Return (x, y) of the center of cell containing provided text 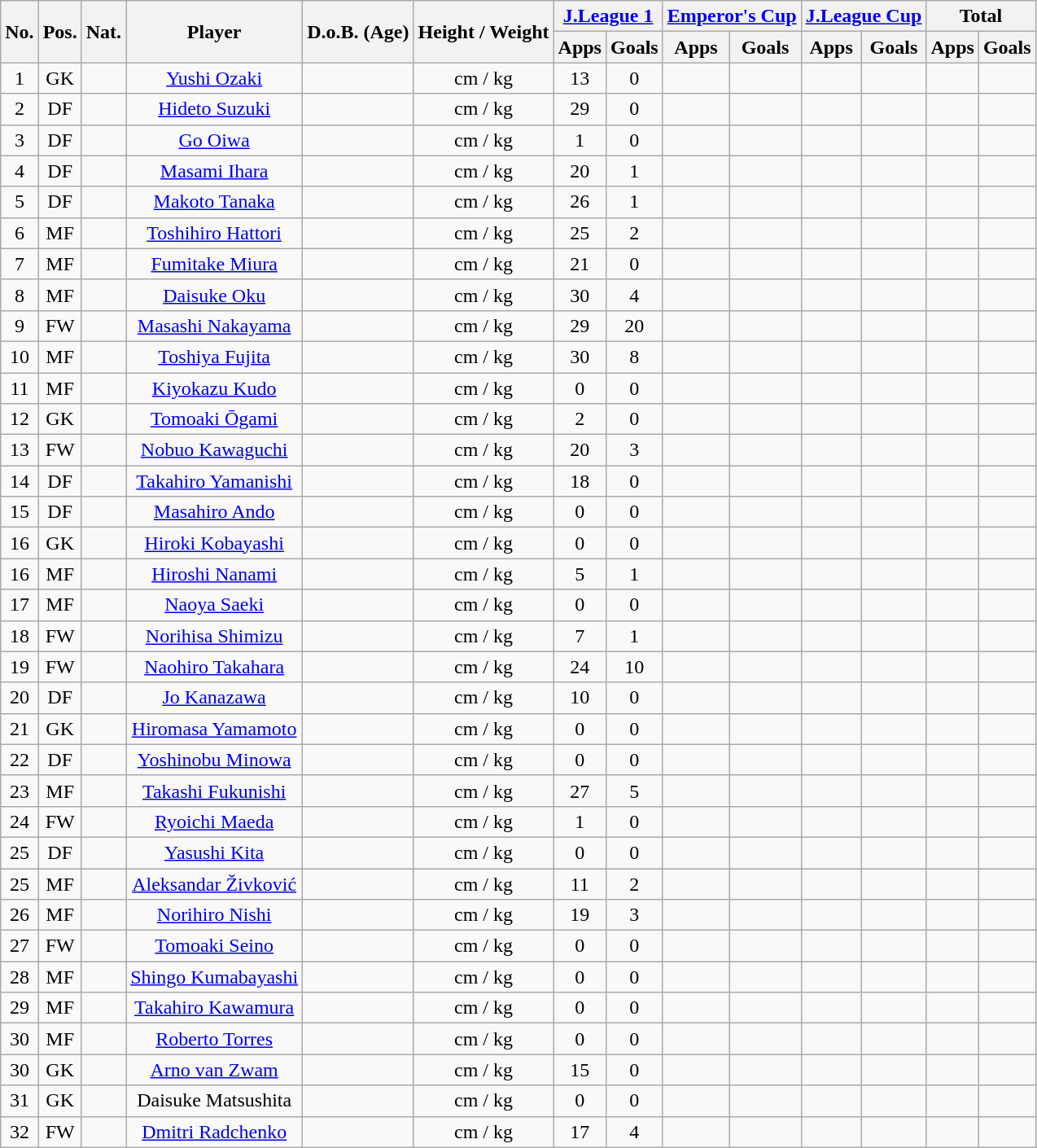
Takashi Fukunishi (215, 791)
12 (20, 419)
Yushi Ozaki (215, 78)
Aleksandar Živković (215, 883)
Pos. (60, 32)
Nobuo Kawaguchi (215, 450)
Tomoaki Seino (215, 946)
Hiromasa Yamamoto (215, 729)
Fumitake Miura (215, 264)
Shingo Kumabayashi (215, 977)
D.o.B. (Age) (358, 32)
Tomoaki Ōgami (215, 419)
Nat. (103, 32)
J.League 1 (608, 16)
9 (20, 326)
Jo Kanazawa (215, 698)
Naoya Saeki (215, 605)
32 (20, 1132)
Takahiro Yamanishi (215, 481)
Go Oiwa (215, 140)
Player (215, 32)
Norihisa Shimizu (215, 636)
22 (20, 760)
Norihiro Nishi (215, 915)
14 (20, 481)
Roberto Torres (215, 1039)
Toshihiro Hattori (215, 233)
Height / Weight (483, 32)
Masahiro Ando (215, 512)
Hiroki Kobayashi (215, 543)
Daisuke Matsushita (215, 1101)
Ryoichi Maeda (215, 822)
Total (981, 16)
Hideto Suzuki (215, 109)
Masashi Nakayama (215, 326)
23 (20, 791)
Toshiya Fujita (215, 357)
Naohiro Takahara (215, 667)
Yasushi Kita (215, 852)
Makoto Tanaka (215, 202)
Takahiro Kawamura (215, 1008)
Yoshinobu Minowa (215, 760)
J.League Cup (864, 16)
No. (20, 32)
6 (20, 233)
Dmitri Radchenko (215, 1132)
Hiroshi Nanami (215, 574)
Daisuke Oku (215, 295)
28 (20, 977)
Masami Ihara (215, 171)
31 (20, 1101)
Emperor's Cup (732, 16)
Kiyokazu Kudo (215, 388)
Arno van Zwam (215, 1070)
